From the cell containing the given text, extract its center point as [X, Y] coordinate. 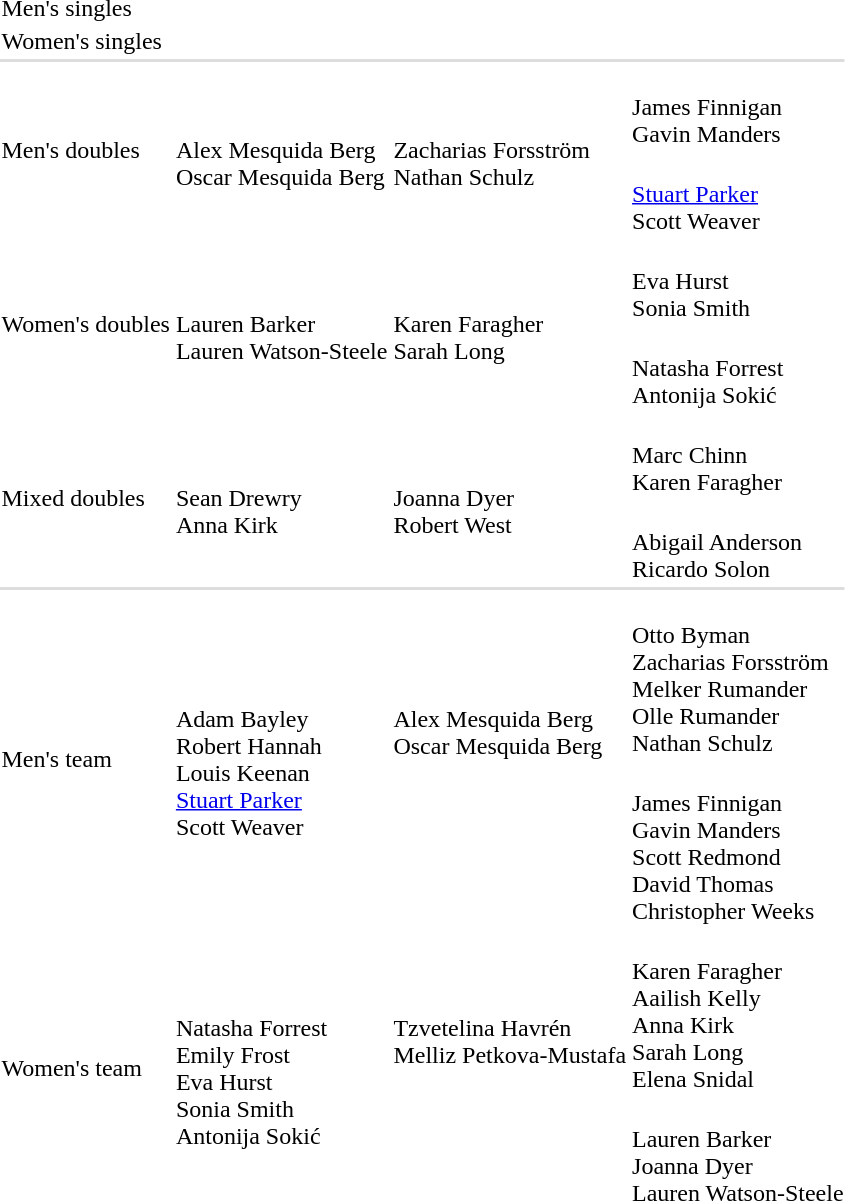
Women's doubles [86, 324]
Adam BayleyRobert HannahLouis KeenanStuart ParkerScott Weaver [282, 760]
Karen Faragher Sarah Long [510, 324]
Alex Mesquida Berg Oscar Mesquida Berg [282, 150]
Sean Drewry Anna Kirk [282, 498]
Alex Mesquida BergOscar Mesquida Berg [510, 760]
Joanna Dyer Robert West [510, 498]
Lauren Barker Lauren Watson-Steele [282, 324]
Men's team [86, 760]
Mixed doubles [86, 498]
Women's singles [86, 41]
Zacharias Forsström Nathan Schulz [510, 150]
Men's doubles [86, 150]
